Scan for the cell matching the given text and deliver its (x, y) coordinate at center. 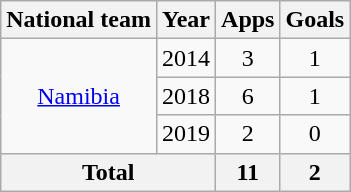
Apps (248, 20)
Goals (315, 20)
2019 (186, 134)
3 (248, 58)
6 (248, 96)
National team (79, 20)
Namibia (79, 96)
Total (108, 172)
2018 (186, 96)
0 (315, 134)
2014 (186, 58)
Year (186, 20)
11 (248, 172)
